Locate the cell with the specified text and output its [x, y] center coordinate. 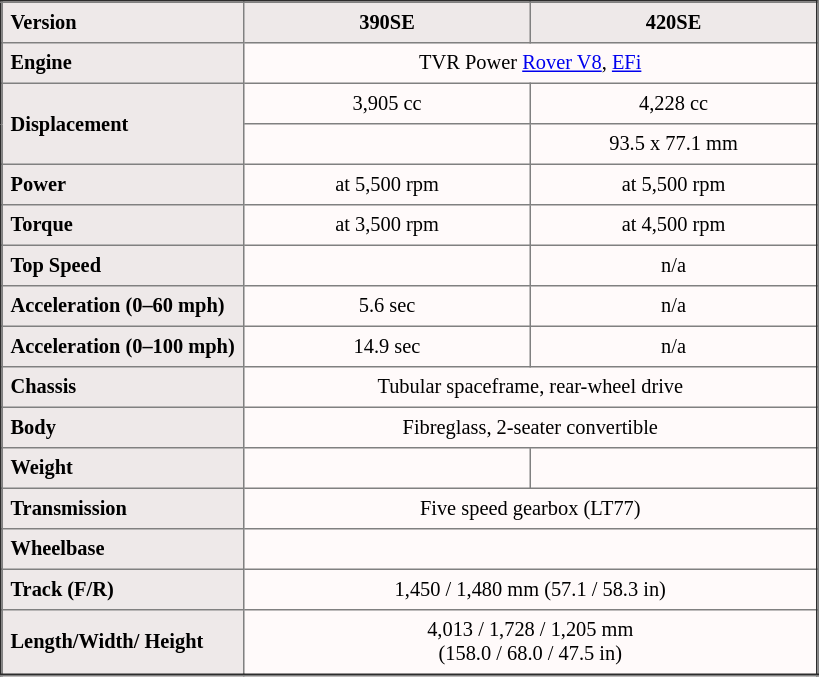
390SE [387, 22]
Transmission [123, 508]
5.6 sec [387, 305]
Version [123, 22]
Fibreglass, 2-seater convertible [531, 427]
at 3,500 rpm [387, 224]
Five speed gearbox (LT77) [531, 508]
Length/Width/ Height [123, 642]
Acceleration (0–60 mph) [123, 305]
Body [123, 427]
Chassis [123, 386]
420SE [674, 22]
1,450 / 1,480 mm (57.1 / 58.3 in) [531, 589]
14.9 sec [387, 346]
4,013 / 1,728 / 1,205 mm (158.0 / 68.0 / 47.5 in) [531, 642]
Power [123, 184]
Torque [123, 224]
4,228 cc [674, 103]
Wheelbase [123, 548]
at 4,500 rpm [674, 224]
3,905 cc [387, 103]
Track (F/R) [123, 589]
TVR Power Rover V8, EFi [531, 62]
Top Speed [123, 265]
Weight [123, 467]
Acceleration (0–100 mph) [123, 346]
Engine [123, 62]
93.5 x 77.1 mm [674, 143]
Displacement [123, 124]
Tubular spaceframe, rear-wheel drive [531, 386]
